Determine the (X, Y) coordinate at the center of the cell enclosing the given text.  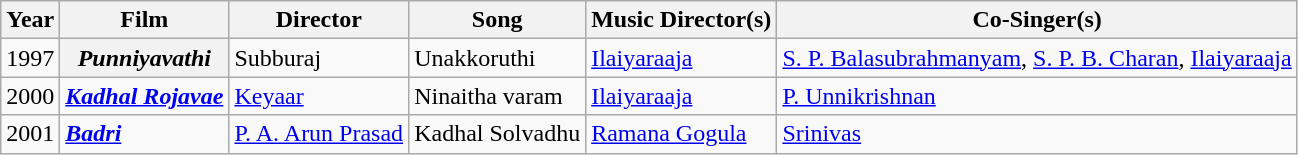
Keyaar (319, 96)
Badri (144, 134)
Subburaj (319, 58)
P. A. Arun Prasad (319, 134)
S. P. Balasubrahmanyam, S. P. B. Charan, Ilaiyaraaja (1037, 58)
1997 (30, 58)
Film (144, 20)
P. Unnikrishnan (1037, 96)
2000 (30, 96)
2001 (30, 134)
Song (498, 20)
Srinivas (1037, 134)
Ninaitha varam (498, 96)
Kadhal Solvadhu (498, 134)
Unakkoruthi (498, 58)
Kadhal Rojavae (144, 96)
Punniyavathi (144, 58)
Co-Singer(s) (1037, 20)
Year (30, 20)
Music Director(s) (682, 20)
Ramana Gogula (682, 134)
Director (319, 20)
